Identify which cell holds the provided text, then report its [X, Y] central coordinate. 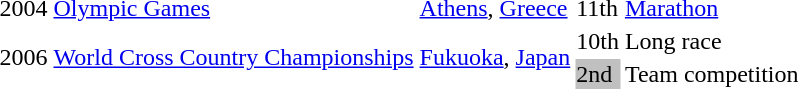
10th [598, 41]
2nd [598, 74]
Fukuoka, Japan [495, 58]
World Cross Country Championships [234, 58]
